From the cell containing the given text, extract its center point as (x, y) coordinate. 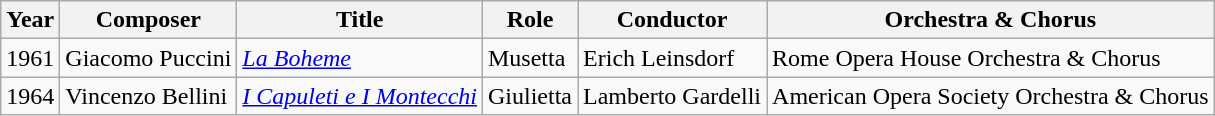
Rome Opera House Orchestra & Chorus (991, 58)
Title (360, 20)
American Opera Society Orchestra & Chorus (991, 96)
Role (530, 20)
La Boheme (360, 58)
1961 (30, 58)
Musetta (530, 58)
Vincenzo Bellini (148, 96)
Year (30, 20)
Lamberto Gardelli (672, 96)
I Capuleti e I Montecchi (360, 96)
1964 (30, 96)
Composer (148, 20)
Erich Leinsdorf (672, 58)
Orchestra & Chorus (991, 20)
Conductor (672, 20)
Giacomo Puccini (148, 58)
Giulietta (530, 96)
